Scan for the cell matching the given text and deliver its [X, Y] coordinate at center. 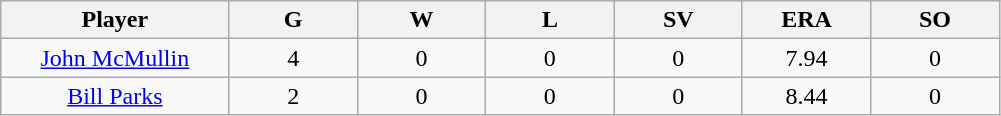
8.44 [806, 96]
7.94 [806, 58]
2 [293, 96]
John McMullin [115, 58]
Player [115, 20]
W [421, 20]
L [550, 20]
G [293, 20]
ERA [806, 20]
4 [293, 58]
SV [678, 20]
Bill Parks [115, 96]
SO [935, 20]
